Pinpoint the cell where the given text exists, returning its (X, Y) midpoint coordinate. 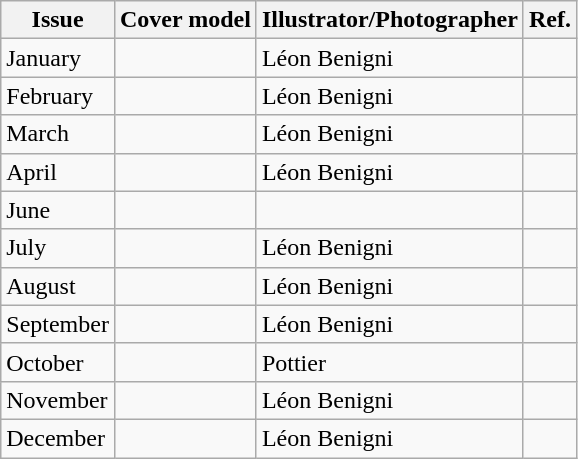
January (58, 58)
July (58, 248)
Pottier (390, 362)
Cover model (185, 20)
June (58, 210)
Issue (58, 20)
Ref. (550, 20)
August (58, 286)
April (58, 172)
October (58, 362)
September (58, 324)
February (58, 96)
December (58, 438)
November (58, 400)
March (58, 134)
Illustrator/Photographer (390, 20)
